Extract the [X, Y] coordinate from the center of the cell holding the provided text.  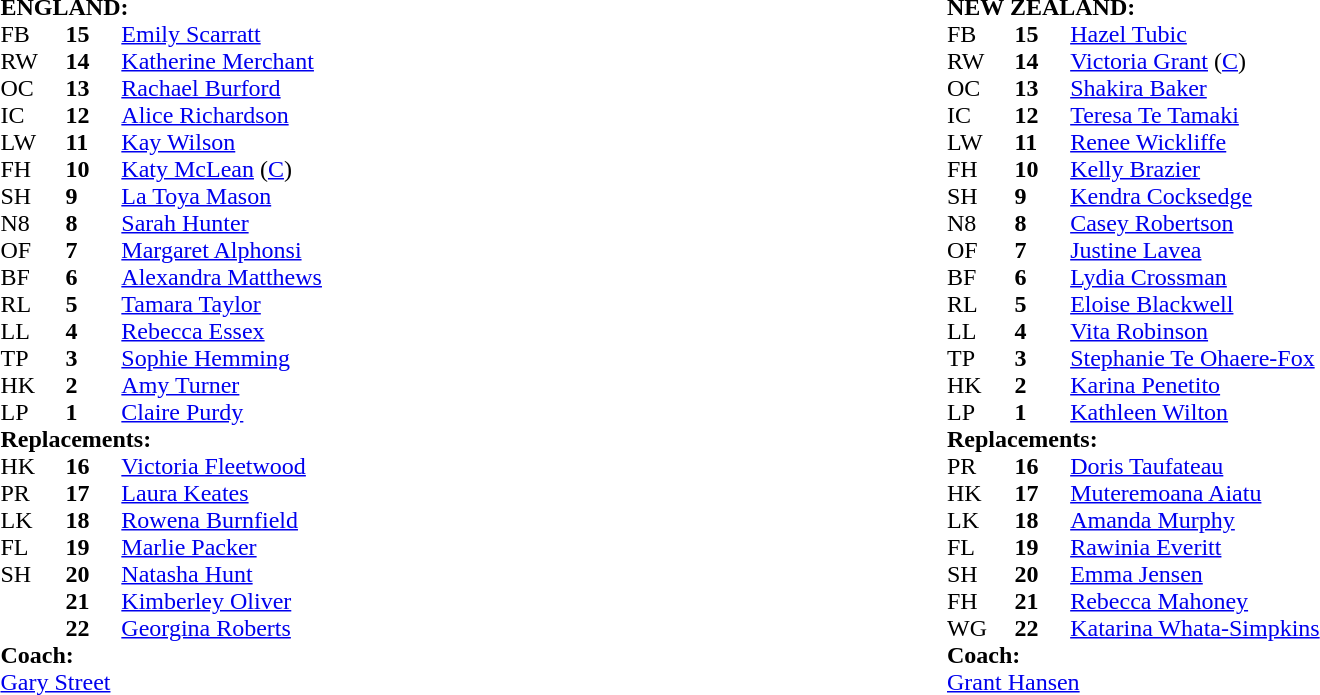
Sarah Hunter [326, 224]
Alice Richardson [326, 116]
Rachael Burford [326, 88]
Replacements: [470, 440]
Emily Scarratt [326, 34]
Marlie Packer [326, 548]
Alexandra Matthews [326, 278]
Kimberley Oliver [326, 602]
Georgina Roberts [326, 628]
Gary Street [470, 682]
Kay Wilson [326, 142]
Coach: [470, 656]
Sophie Hemming [326, 358]
Claire Purdy [326, 412]
Rebecca Essex [326, 332]
Margaret Alphonsi [326, 250]
Rowena Burnfield [326, 520]
Katy McLean (C) [326, 170]
Katherine Merchant [326, 62]
Victoria Fleetwood [326, 466]
WG [980, 628]
Laura Keates [326, 494]
Tamara Taylor [326, 304]
Natasha Hunt [326, 574]
La Toya Mason [326, 196]
Amy Turner [326, 386]
